Scan for the cell matching the given text and deliver its (X, Y) coordinate at center. 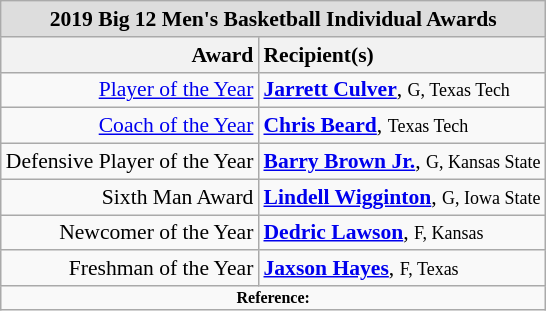
Reference: (274, 298)
Coach of the Year (130, 126)
Newcomer of the Year (130, 233)
Lindell Wigginton, G, Iowa State (402, 197)
Dedric Lawson, F, Kansas (402, 233)
Defensive Player of the Year (130, 162)
Chris Beard, Texas Tech (402, 126)
Award (130, 55)
Recipient(s) (402, 55)
2019 Big 12 Men's Basketball Individual Awards (274, 19)
Barry Brown Jr., G, Kansas State (402, 162)
Jaxson Hayes, F, Texas (402, 269)
Jarrett Culver, G, Texas Tech (402, 90)
Sixth Man Award (130, 197)
Player of the Year (130, 90)
Freshman of the Year (130, 269)
